Scan for the cell matching the given text and deliver its (X, Y) coordinate at center. 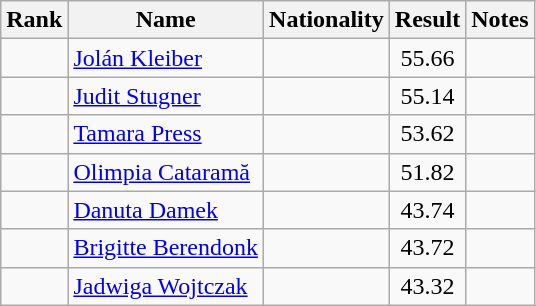
Brigitte Berendonk (166, 248)
55.14 (427, 96)
Name (166, 20)
55.66 (427, 58)
Nationality (327, 20)
Result (427, 20)
Danuta Damek (166, 210)
51.82 (427, 172)
Judit Stugner (166, 96)
Tamara Press (166, 134)
Jadwiga Wojtczak (166, 286)
Notes (500, 20)
Jolán Kleiber (166, 58)
43.74 (427, 210)
53.62 (427, 134)
Olimpia Cataramă (166, 172)
43.32 (427, 286)
43.72 (427, 248)
Rank (34, 20)
